For the text-containing cell, return its midpoint in [X, Y] coordinate format. 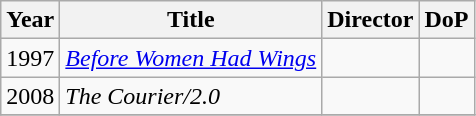
DoP [446, 20]
The Courier/2.0 [191, 96]
Title [191, 20]
1997 [30, 58]
2008 [30, 96]
Year [30, 20]
Before Women Had Wings [191, 58]
Director [370, 20]
